Determine the (X, Y) coordinate at the center of the cell enclosing the given text.  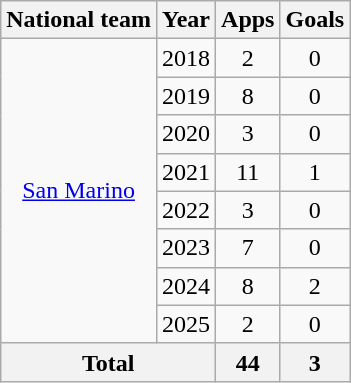
Goals (315, 20)
1 (315, 172)
44 (248, 362)
2025 (186, 324)
2022 (186, 210)
Total (108, 362)
2020 (186, 134)
Apps (248, 20)
San Marino (79, 191)
National team (79, 20)
7 (248, 248)
2024 (186, 286)
2023 (186, 248)
2019 (186, 96)
2018 (186, 58)
2021 (186, 172)
11 (248, 172)
Year (186, 20)
